Provide the (x, y) coordinate of the cell's center where the given text is located.  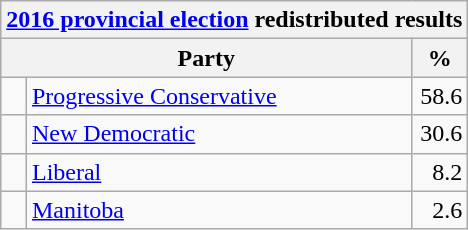
2016 provincial election redistributed results (234, 20)
New Democratic (218, 134)
8.2 (440, 172)
Manitoba (218, 210)
Liberal (218, 172)
Party (206, 58)
Progressive Conservative (218, 96)
58.6 (440, 96)
2.6 (440, 210)
% (440, 58)
30.6 (440, 134)
